Find where the given text appears and provide that cell's center as (x, y) coordinate. 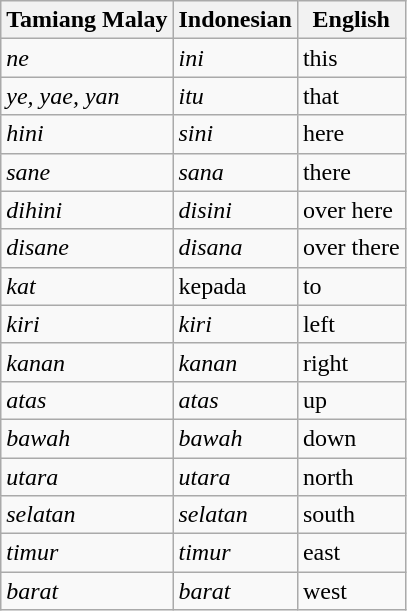
down (351, 438)
hini (87, 134)
this (351, 58)
kat (87, 286)
ye, yae, yan (87, 96)
ini (235, 58)
to (351, 286)
right (351, 362)
dihini (87, 210)
ne (87, 58)
disana (235, 248)
sana (235, 172)
over there (351, 248)
disane (87, 248)
west (351, 591)
Indonesian (235, 20)
over here (351, 210)
sane (87, 172)
English (351, 20)
left (351, 324)
kepada (235, 286)
disini (235, 210)
that (351, 96)
south (351, 515)
east (351, 553)
north (351, 477)
itu (235, 96)
sini (235, 134)
Tamiang Malay (87, 20)
up (351, 400)
here (351, 134)
there (351, 172)
